Return the (X, Y) coordinate for the center point of the cell that contains the specified text.  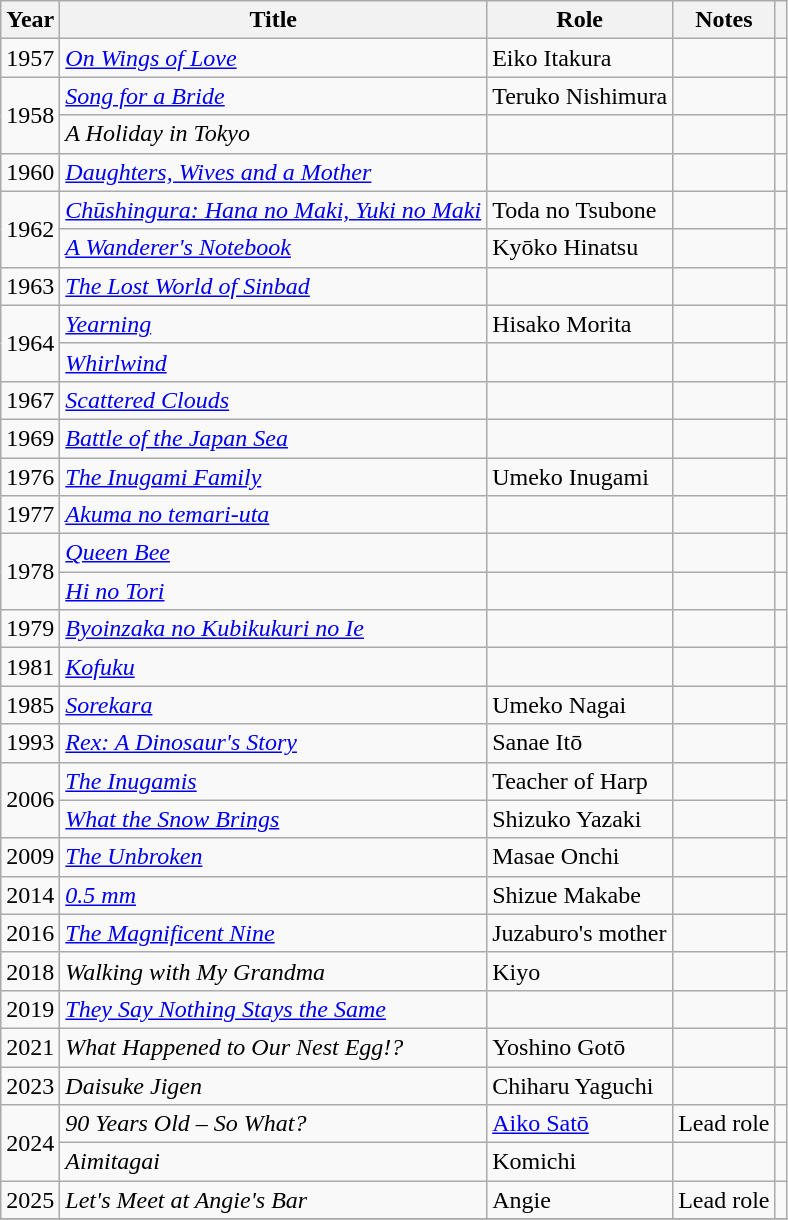
Year (30, 20)
Hisako Morita (580, 324)
Whirlwind (274, 362)
2024 (30, 1143)
The Inugami Family (274, 477)
What the Snow Brings (274, 819)
2018 (30, 971)
The Unbroken (274, 857)
1957 (30, 58)
Chūshingura: Hana no Maki, Yuki no Maki (274, 210)
Battle of the Japan Sea (274, 438)
Hi no Tori (274, 591)
1981 (30, 667)
Shizuko Yazaki (580, 819)
Masae Onchi (580, 857)
1977 (30, 515)
Sorekara (274, 705)
Kofuku (274, 667)
Juzaburo's mother (580, 933)
Yearning (274, 324)
1969 (30, 438)
Role (580, 20)
Yoshino Gotō (580, 1047)
Byoinzaka no Kubikukuri no Ie (274, 629)
Scattered Clouds (274, 400)
1963 (30, 286)
2006 (30, 800)
1985 (30, 705)
A Wanderer's Notebook (274, 248)
Kiyo (580, 971)
1978 (30, 572)
The Inugamis (274, 781)
Kyōko Hinatsu (580, 248)
Title (274, 20)
90 Years Old – So What? (274, 1124)
1993 (30, 743)
2016 (30, 933)
Chiharu Yaguchi (580, 1085)
Daisuke Jigen (274, 1085)
Aiko Satō (580, 1124)
1962 (30, 229)
Walking with My Grandma (274, 971)
Akuma no temari-uta (274, 515)
They Say Nothing Stays the Same (274, 1009)
Teruko Nishimura (580, 96)
The Magnificent Nine (274, 933)
2009 (30, 857)
Aimitagai (274, 1162)
Sanae Itō (580, 743)
1958 (30, 115)
A Holiday in Tokyo (274, 134)
Queen Bee (274, 553)
2021 (30, 1047)
2014 (30, 895)
Let's Meet at Angie's Bar (274, 1200)
Shizue Makabe (580, 895)
1964 (30, 343)
Umeko Nagai (580, 705)
Song for a Bride (274, 96)
Angie (580, 1200)
1967 (30, 400)
2025 (30, 1200)
Notes (724, 20)
The Lost World of Sinbad (274, 286)
2023 (30, 1085)
Komichi (580, 1162)
Teacher of Harp (580, 781)
2019 (30, 1009)
1976 (30, 477)
1979 (30, 629)
What Happened to Our Nest Egg!? (274, 1047)
Rex: A Dinosaur's Story (274, 743)
Eiko Itakura (580, 58)
Toda no Tsubone (580, 210)
1960 (30, 172)
Daughters, Wives and a Mother (274, 172)
0.5 mm (274, 895)
Umeko Inugami (580, 477)
On Wings of Love (274, 58)
